For the text-containing cell, return its midpoint in [x, y] coordinate format. 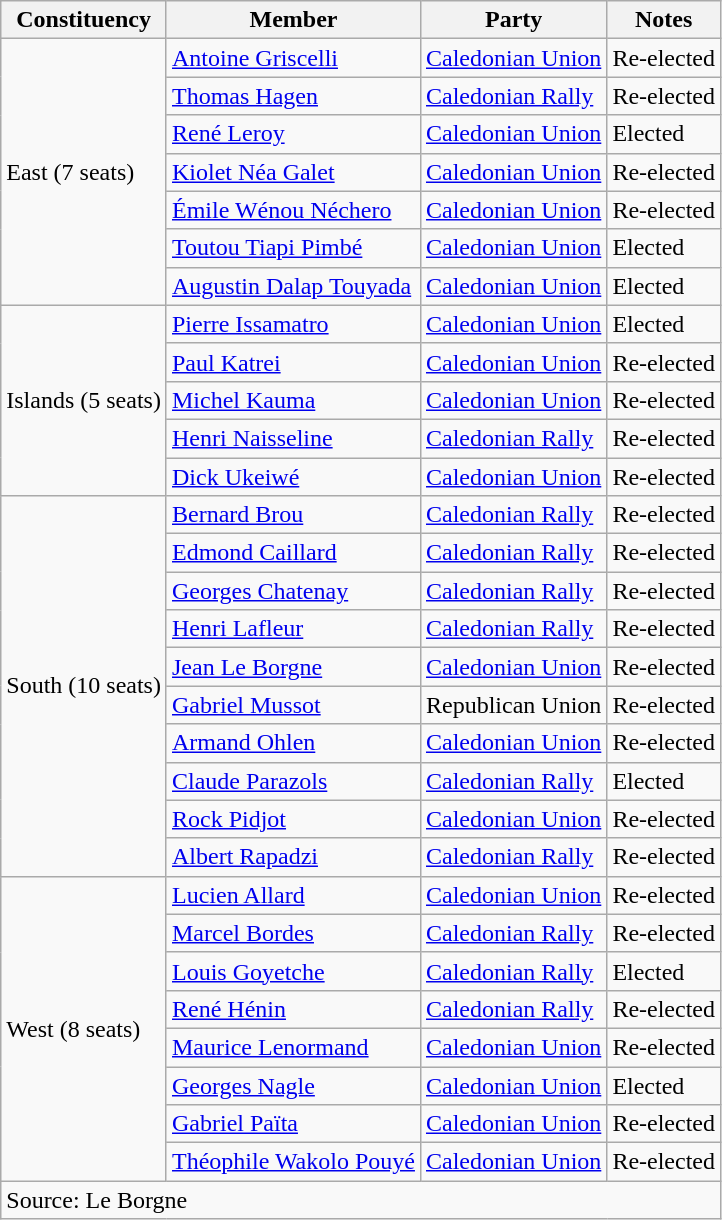
Henri Naisseline [293, 438]
Gabriel Païta [293, 1124]
Edmond Caillard [293, 553]
Michel Kauma [293, 400]
Notes [664, 20]
Bernard Brou [293, 515]
Jean Le Borgne [293, 667]
South (10 seats) [84, 686]
West (8 seats) [84, 1028]
Kiolet Néa Galet [293, 172]
Louis Goyetche [293, 971]
Islands (5 seats) [84, 400]
René Leroy [293, 134]
Constituency [84, 20]
Antoine Griscelli [293, 58]
Republican Union [513, 705]
Thomas Hagen [293, 96]
Source: Le Borgne [361, 1200]
René Hénin [293, 1009]
Émile Wénou Néchero [293, 210]
Toutou Tiapi Pimbé [293, 248]
Rock Pidjot [293, 819]
Paul Katrei [293, 362]
Claude Parazols [293, 781]
Armand Ohlen [293, 743]
Maurice Lenormand [293, 1047]
Georges Nagle [293, 1085]
Pierre Issamatro [293, 324]
Théophile Wakolo Pouyé [293, 1162]
Dick Ukeiwé [293, 477]
East (7 seats) [84, 172]
Marcel Bordes [293, 933]
Henri Lafleur [293, 629]
Albert Rapadzi [293, 857]
Augustin Dalap Touyada [293, 286]
Gabriel Mussot [293, 705]
Lucien Allard [293, 895]
Party [513, 20]
Member [293, 20]
Georges Chatenay [293, 591]
